For the text-containing cell, return its midpoint in (X, Y) coordinate format. 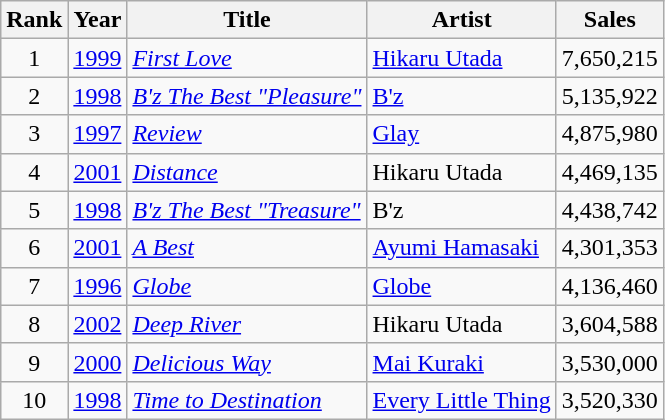
Rank (34, 20)
4,469,135 (610, 172)
1 (34, 58)
Deep River (247, 324)
8 (34, 324)
Mai Kuraki (462, 362)
4,136,460 (610, 286)
1997 (98, 134)
10 (34, 400)
7 (34, 286)
3,530,000 (610, 362)
2 (34, 96)
4,875,980 (610, 134)
Artist (462, 20)
Every Little Thing (462, 400)
A Best (247, 248)
First Love (247, 58)
Distance (247, 172)
B'z The Best "Treasure" (247, 210)
3 (34, 134)
Sales (610, 20)
3,604,588 (610, 324)
5 (34, 210)
1999 (98, 58)
3,520,330 (610, 400)
B'z The Best "Pleasure" (247, 96)
4,438,742 (610, 210)
1996 (98, 286)
4 (34, 172)
Review (247, 134)
Delicious Way (247, 362)
5,135,922 (610, 96)
Title (247, 20)
4,301,353 (610, 248)
Ayumi Hamasaki (462, 248)
2000 (98, 362)
6 (34, 248)
Time to Destination (247, 400)
2002 (98, 324)
9 (34, 362)
7,650,215 (610, 58)
Year (98, 20)
Glay (462, 134)
